For the text-containing cell, return its midpoint in (X, Y) coordinate format. 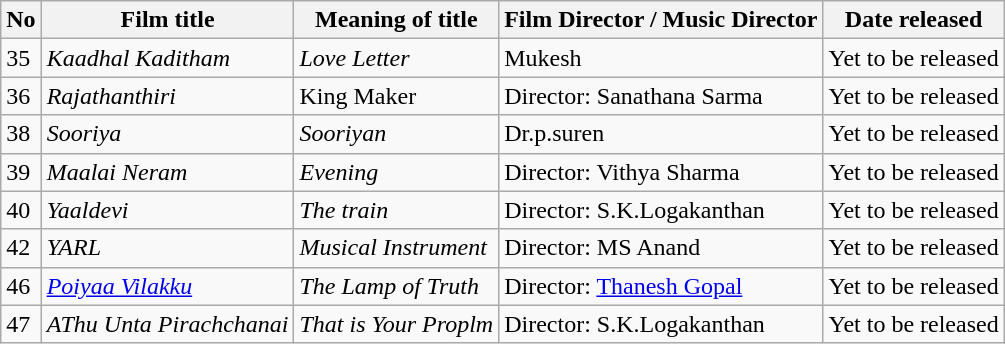
46 (21, 286)
Director: Thanesh Gopal (661, 286)
Kaadhal Kaditham (168, 58)
38 (21, 134)
Mukesh (661, 58)
40 (21, 210)
AThu Unta Pirachchanai (168, 324)
King Maker (396, 96)
Poiyaa Vilakku (168, 286)
YARL (168, 248)
Maalai Neram (168, 172)
Sooriyan (396, 134)
Musical Instrument (396, 248)
Sooriya (168, 134)
Director: Vithya Sharma (661, 172)
39 (21, 172)
The Lamp of Truth (396, 286)
47 (21, 324)
42 (21, 248)
Love Letter (396, 58)
Film title (168, 20)
Yaaldevi (168, 210)
No (21, 20)
Film Director / Music Director (661, 20)
Evening (396, 172)
35 (21, 58)
Director: MS Anand (661, 248)
That is Your Proplm (396, 324)
Meaning of title (396, 20)
The train (396, 210)
Rajathanthiri (168, 96)
Dr.p.suren (661, 134)
Date released (914, 20)
Director: Sanathana Sarma (661, 96)
36 (21, 96)
